Provide the (x, y) coordinate of the cell's center where the given text is located.  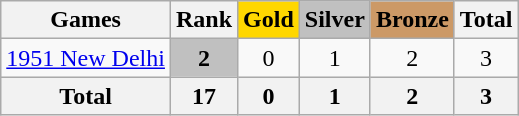
Games (86, 20)
1951 New Delhi (86, 58)
Bronze (412, 20)
Silver (334, 20)
Gold (269, 20)
17 (204, 96)
Rank (204, 20)
